Provide the (x, y) coordinate of the cell's center where the given text is located.  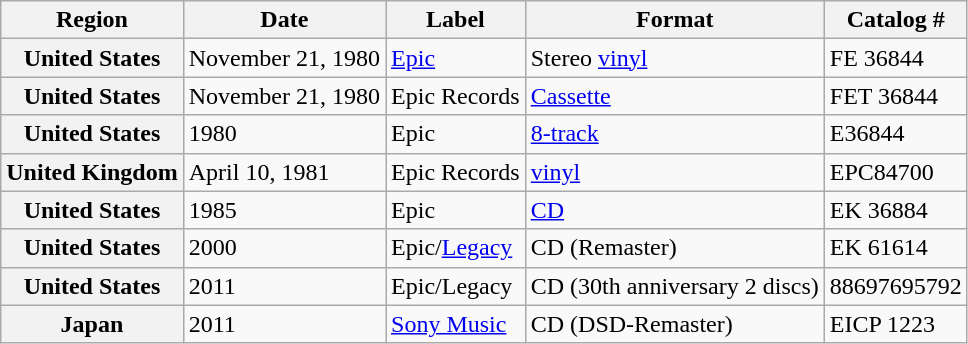
EPC84700 (896, 172)
Cassette (674, 96)
Region (92, 20)
E36844 (896, 134)
EK 61614 (896, 248)
Format (674, 20)
1980 (284, 134)
FE 36844 (896, 58)
CD (DSD-Remaster) (674, 324)
2000 (284, 248)
EK 36884 (896, 210)
88697695792 (896, 286)
Date (284, 20)
April 10, 1981 (284, 172)
Label (456, 20)
Sony Music (456, 324)
CD (674, 210)
Japan (92, 324)
United Kingdom (92, 172)
CD (Remaster) (674, 248)
CD (30th anniversary 2 discs) (674, 286)
Catalog # (896, 20)
vinyl (674, 172)
Stereo vinyl (674, 58)
8-track (674, 134)
EICP 1223 (896, 324)
1985 (284, 210)
FET 36844 (896, 96)
